Scan for the cell matching the given text and deliver its [x, y] coordinate at center. 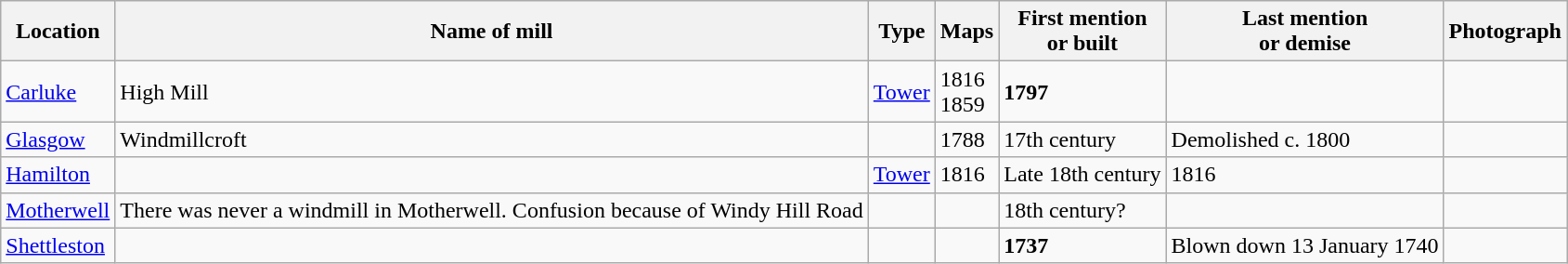
Blown down 13 January 1740 [1305, 245]
1797 [1082, 91]
Motherwell [58, 210]
Name of mill [492, 32]
17th century [1082, 139]
Windmillcroft [492, 139]
1788 [966, 139]
High Mill [492, 91]
Location [58, 32]
Glasgow [58, 139]
1737 [1082, 245]
Demolished c. 1800 [1305, 139]
There was never a windmill in Motherwell. Confusion because of Windy Hill Road [492, 210]
Photograph [1505, 32]
Hamilton [58, 175]
18th century? [1082, 210]
Shettleston [58, 245]
Last mention or demise [1305, 32]
Carluke [58, 91]
Type [901, 32]
18161859 [966, 91]
Late 18th century [1082, 175]
First mentionor built [1082, 32]
Maps [966, 32]
